Scan for the cell matching the given text and deliver its [X, Y] coordinate at center. 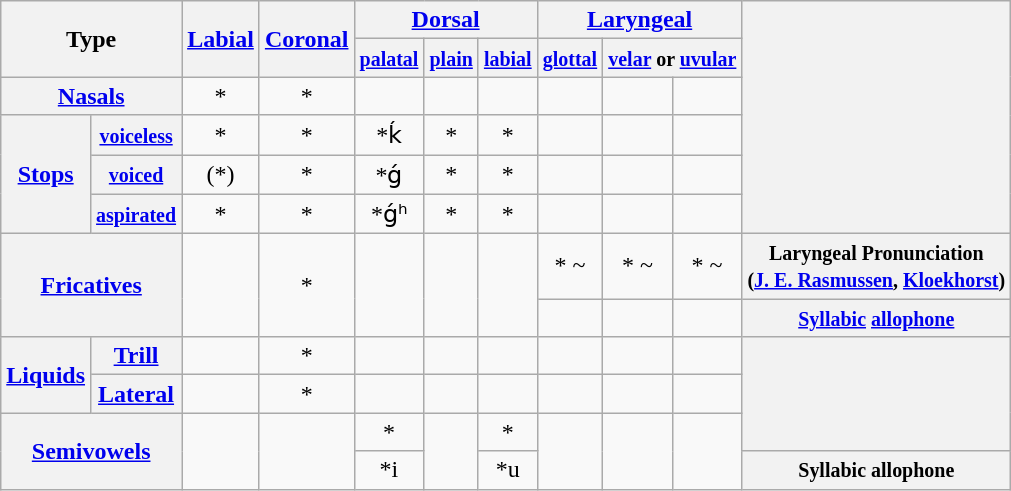
Semivowels [92, 451]
velar or uvular [672, 58]
aspirated [136, 214]
Trill [136, 356]
Liquids [46, 375]
Stops [46, 174]
Lateral [136, 394]
Labial [221, 39]
voiced [136, 174]
Dorsal [446, 20]
voiceless [136, 135]
Laryngeal [640, 20]
*i [389, 470]
*ḱ [389, 135]
Coronal [306, 39]
(*) [221, 174]
Nasals [92, 96]
*u [508, 470]
*ǵ [389, 174]
Laryngeal Pronunciation(J. E. Rasmussen, Kloekhorst) [876, 266]
Fricatives [92, 286]
palatal [389, 58]
glottal [570, 58]
plain [451, 58]
Type [92, 39]
labial [508, 58]
*ǵʰ [389, 214]
